Identify which cell holds the provided text, then report its [x, y] central coordinate. 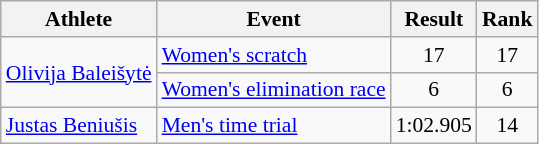
Women's scratch [274, 55]
Men's time trial [274, 126]
14 [508, 126]
Olivija Baleišytė [79, 72]
Athlete [79, 19]
Rank [508, 19]
1:02.905 [434, 126]
Women's elimination race [274, 90]
Result [434, 19]
Event [274, 19]
Justas Beniušis [79, 126]
